Determine the (X, Y) coordinate at the center of the cell enclosing the given text.  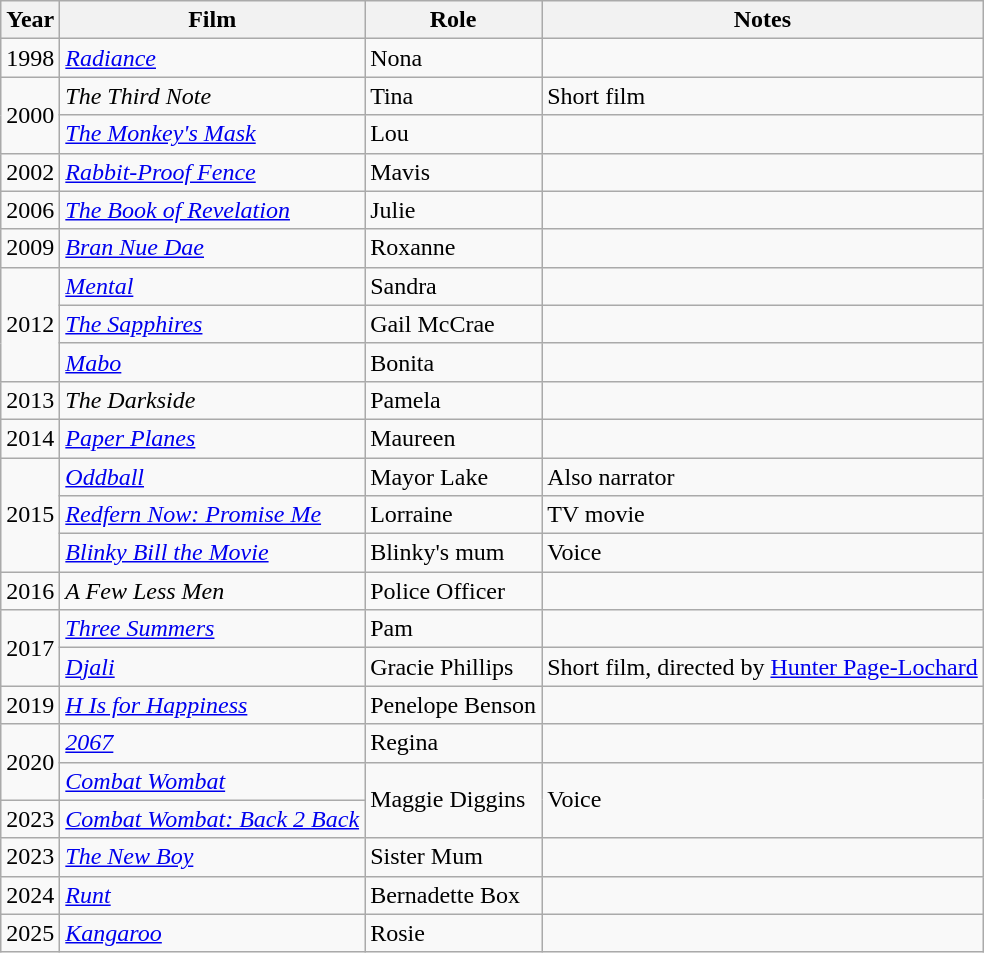
2006 (30, 210)
Short film (763, 96)
2002 (30, 172)
Paper Planes (212, 438)
2019 (30, 705)
2009 (30, 248)
Gail McCrae (454, 324)
Three Summers (212, 629)
The Darkside (212, 400)
Radiance (212, 58)
2020 (30, 762)
Also narrator (763, 477)
2017 (30, 648)
Julie (454, 210)
2025 (30, 933)
Rosie (454, 933)
Lou (454, 134)
Blinky Bill the Movie (212, 553)
Maggie Diggins (454, 800)
H Is for Happiness (212, 705)
Runt (212, 895)
Mavis (454, 172)
Mayor Lake (454, 477)
Notes (763, 20)
Bonita (454, 362)
Mabo (212, 362)
Djali (212, 667)
Redfern Now: Promise Me (212, 515)
Rabbit-Proof Fence (212, 172)
The Monkey's Mask (212, 134)
Film (212, 20)
Combat Wombat: Back 2 Back (212, 819)
Pam (454, 629)
Role (454, 20)
Short film, directed by Hunter Page-Lochard (763, 667)
2067 (212, 743)
1998 (30, 58)
Year (30, 20)
Oddball (212, 477)
2015 (30, 515)
2014 (30, 438)
The Sapphires (212, 324)
Sister Mum (454, 857)
Penelope Benson (454, 705)
Roxanne (454, 248)
Bran Nue Dae (212, 248)
Lorraine (454, 515)
2016 (30, 591)
Blinky's mum (454, 553)
The Third Note (212, 96)
Tina (454, 96)
Regina (454, 743)
Pamela (454, 400)
Maureen (454, 438)
Bernadette Box (454, 895)
Mental (212, 286)
Police Officer (454, 591)
Sandra (454, 286)
2024 (30, 895)
The New Boy (212, 857)
Kangaroo (212, 933)
TV movie (763, 515)
The Book of Revelation (212, 210)
2000 (30, 115)
2013 (30, 400)
A Few Less Men (212, 591)
Gracie Phillips (454, 667)
Nona (454, 58)
2012 (30, 324)
Combat Wombat (212, 781)
